Return (x, y) of the center of cell containing provided text 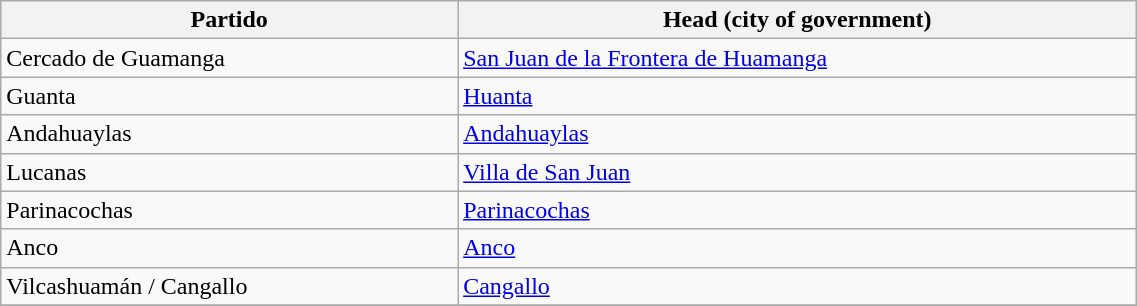
Cercado de Guamanga (230, 58)
Head (city of government) (798, 20)
Guanta (230, 96)
Cangallo (798, 286)
Vilcashuamán / Cangallo (230, 286)
San Juan de la Frontera de Huamanga (798, 58)
Partido (230, 20)
Villa de San Juan (798, 172)
Huanta (798, 96)
Lucanas (230, 172)
